Return the [x, y] coordinate for the center point of the cell that contains the specified text.  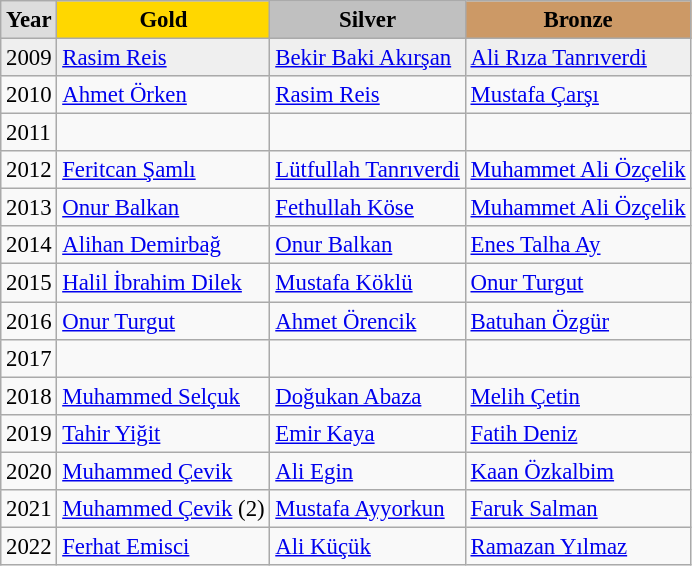
2014 [29, 245]
Melih Çetin [578, 396]
2018 [29, 396]
2011 [29, 133]
Gold [164, 20]
Bekir Baki Akırşan [368, 58]
Enes Talha Ay [578, 245]
Ramazan Yılmaz [578, 546]
Alihan Demirbağ [164, 245]
2013 [29, 208]
2009 [29, 58]
Fethullah Köse [368, 208]
2021 [29, 509]
Mustafa Ayyorkun [368, 509]
2016 [29, 321]
2017 [29, 358]
Muhammed Çevik [164, 471]
Silver [368, 20]
Emir Kaya [368, 433]
Mustafa Köklü [368, 283]
2015 [29, 283]
Ali Rıza Tanrıverdi [578, 58]
2019 [29, 433]
Mustafa Çarşı [578, 95]
2010 [29, 95]
2022 [29, 546]
Bronze [578, 20]
Ahmet Örencik [368, 321]
Halil İbrahim Dilek [164, 283]
Kaan Özkalbim [578, 471]
2020 [29, 471]
Fatih Deniz [578, 433]
Batuhan Özgür [578, 321]
Tahir Yiğit [164, 433]
2012 [29, 170]
Ali Egin [368, 471]
Muhammed Selçuk [164, 396]
Year [29, 20]
Doğukan Abaza [368, 396]
Ferhat Emisci [164, 546]
Feritcan Şamlı [164, 170]
Ali Küçük [368, 546]
Ahmet Örken [164, 95]
Muhammed Çevik (2) [164, 509]
Faruk Salman [578, 509]
Lütfullah Tanrıverdi [368, 170]
